Return [X, Y] of the center of cell containing provided text 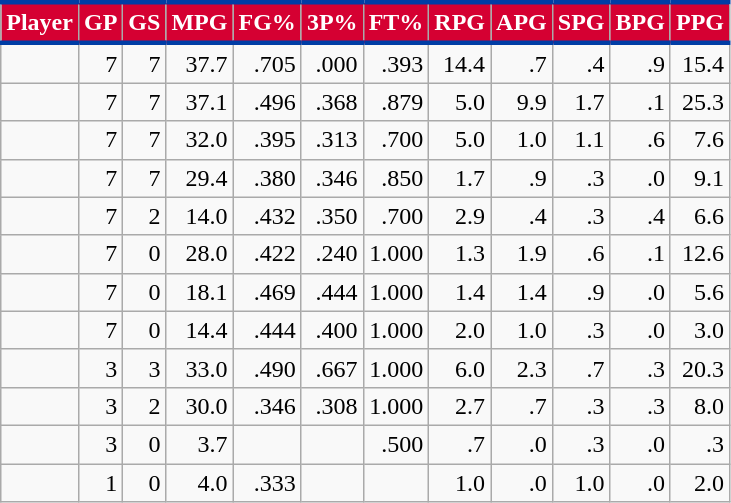
FG% [267, 22]
30.0 [200, 406]
2.9 [460, 216]
.705 [267, 63]
.000 [332, 63]
25.3 [700, 102]
.400 [332, 330]
14.0 [200, 216]
.490 [267, 368]
1.9 [522, 254]
.496 [267, 102]
.667 [332, 368]
.313 [332, 140]
2.3 [522, 368]
.469 [267, 292]
2.7 [460, 406]
9.1 [700, 178]
7.6 [700, 140]
3.7 [200, 444]
.350 [332, 216]
SPG [581, 22]
1.1 [581, 140]
APG [522, 22]
.422 [267, 254]
Player [40, 22]
3.0 [700, 330]
9.9 [522, 102]
37.7 [200, 63]
1.3 [460, 254]
.432 [267, 216]
33.0 [200, 368]
3P% [332, 22]
BPG [640, 22]
.308 [332, 406]
5.6 [700, 292]
18.1 [200, 292]
.393 [396, 63]
.879 [396, 102]
.380 [267, 178]
.500 [396, 444]
.850 [396, 178]
GP [100, 22]
4.0 [200, 483]
.368 [332, 102]
.333 [267, 483]
RPG [460, 22]
37.1 [200, 102]
12.6 [700, 254]
1 [100, 483]
PPG [700, 22]
FT% [396, 22]
GS [144, 22]
6.0 [460, 368]
.395 [267, 140]
6.6 [700, 216]
15.4 [700, 63]
MPG [200, 22]
.240 [332, 254]
8.0 [700, 406]
20.3 [700, 368]
28.0 [200, 254]
32.0 [200, 140]
29.4 [200, 178]
